Search for the cell housing the specified text and yield its [x, y] center coordinate. 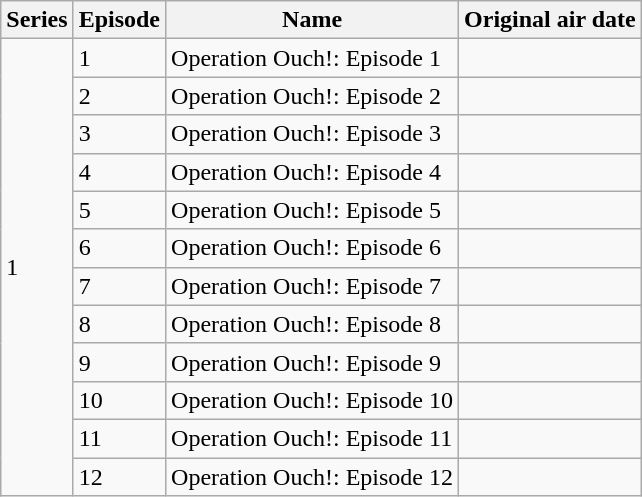
Operation Ouch!: Episode 9 [312, 362]
6 [119, 248]
12 [119, 477]
11 [119, 438]
8 [119, 324]
4 [119, 172]
Operation Ouch!: Episode 11 [312, 438]
Operation Ouch!: Episode 2 [312, 96]
Operation Ouch!: Episode 8 [312, 324]
9 [119, 362]
10 [119, 400]
3 [119, 134]
Original air date [550, 20]
Operation Ouch!: Episode 3 [312, 134]
Operation Ouch!: Episode 5 [312, 210]
Episode [119, 20]
Operation Ouch!: Episode 7 [312, 286]
Name [312, 20]
Operation Ouch!: Episode 1 [312, 58]
5 [119, 210]
Operation Ouch!: Episode 4 [312, 172]
7 [119, 286]
Operation Ouch!: Episode 6 [312, 248]
Operation Ouch!: Episode 12 [312, 477]
2 [119, 96]
Operation Ouch!: Episode 10 [312, 400]
Series [37, 20]
